Return [x, y] of the center of cell containing provided text 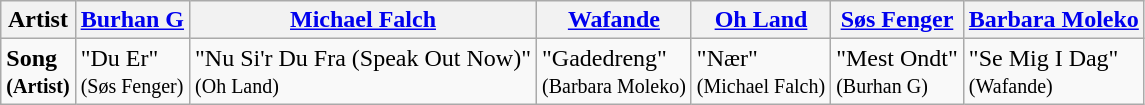
"Se Mig I Dag"(Wafande) [1054, 72]
"Mest Ondt"(Burhan G) [898, 72]
Søs Fenger [898, 20]
"Gadedreng"(Barbara Moleko) [614, 72]
Song(Artist) [38, 72]
Wafande [614, 20]
Artist [38, 20]
Burhan G [132, 20]
"Nær"(Michael Falch) [760, 72]
Barbara Moleko [1054, 20]
"Du Er"(Søs Fenger) [132, 72]
"Nu Si'r Du Fra (Speak Out Now)"(Oh Land) [364, 72]
Oh Land [760, 20]
Michael Falch [364, 20]
